Provide the [X, Y] coordinate of the cell's center where the given text is located.  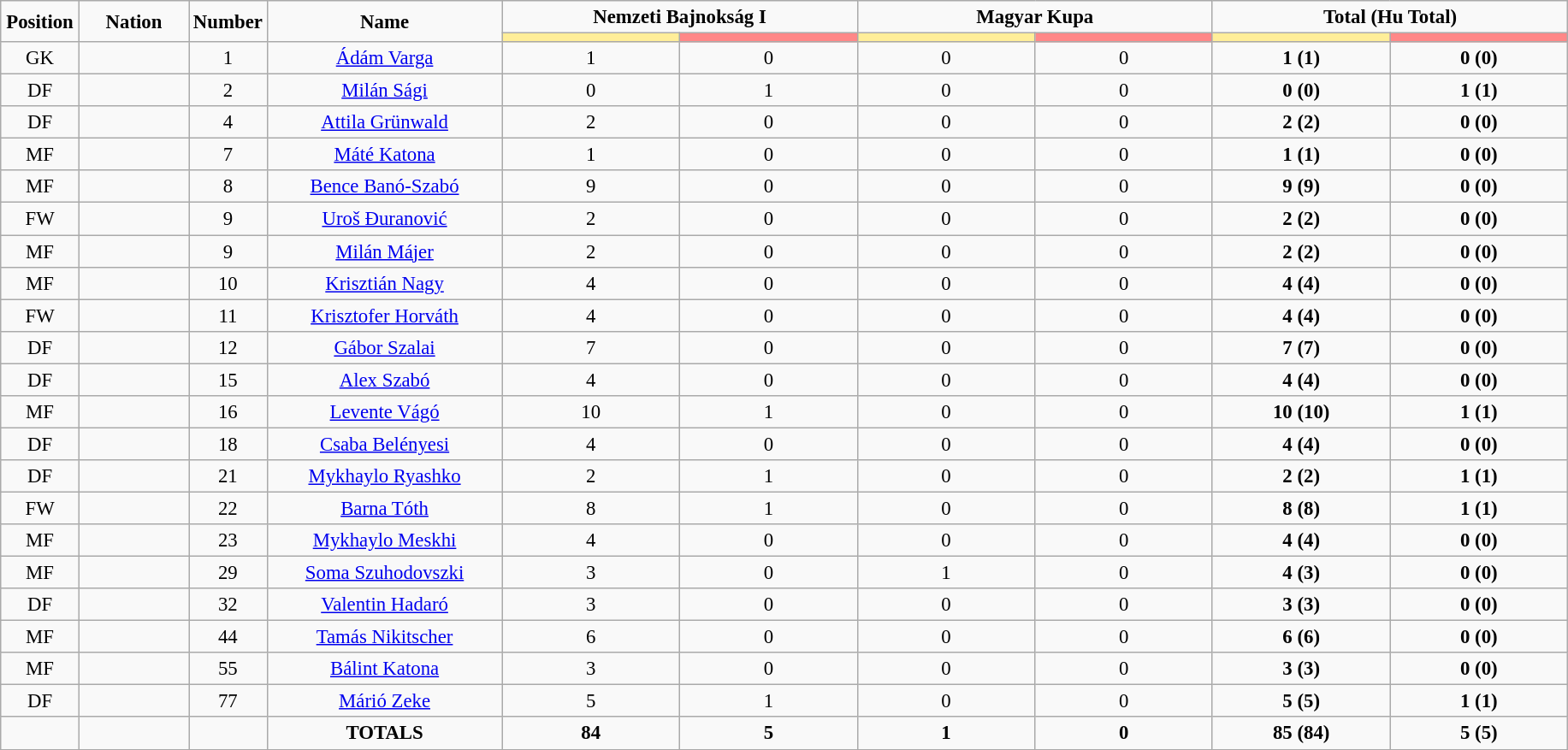
Bence Banó-Szabó [385, 187]
Márió Zeke [385, 701]
Csaba Belényesi [385, 444]
Mykhaylo Ryashko [385, 476]
Levente Vágó [385, 412]
Máté Katona [385, 155]
15 [228, 380]
29 [228, 573]
Tamás Nikitscher [385, 637]
Total (Hu Total) [1389, 17]
Ádám Varga [385, 58]
7 (7) [1301, 347]
Attila Grünwald [385, 122]
Krisztofer Horváth [385, 316]
16 [228, 412]
44 [228, 637]
Bálint Katona [385, 669]
Nation [133, 21]
6 (6) [1301, 637]
Number [228, 21]
22 [228, 508]
85 (84) [1301, 734]
11 [228, 316]
10 (10) [1301, 412]
Position [40, 21]
Magyar Kupa [1035, 17]
8 (8) [1301, 508]
Soma Szuhodovszki [385, 573]
Alex Szabó [385, 380]
TOTALS [385, 734]
32 [228, 605]
Name [385, 21]
Milán Sági [385, 91]
Valentin Hadaró [385, 605]
12 [228, 347]
84 [591, 734]
55 [228, 669]
Milán Májer [385, 251]
Uroš Đuranović [385, 219]
Krisztián Nagy [385, 283]
18 [228, 444]
9 (9) [1301, 187]
GK [40, 58]
21 [228, 476]
77 [228, 701]
Gábor Szalai [385, 347]
6 [591, 637]
Barna Tóth [385, 508]
4 (3) [1301, 573]
23 [228, 540]
Nemzeti Bajnokság I [679, 17]
Mykhaylo Meskhi [385, 540]
